Capture the cell that displays the provided text and extract its [X, Y] central coordinate. 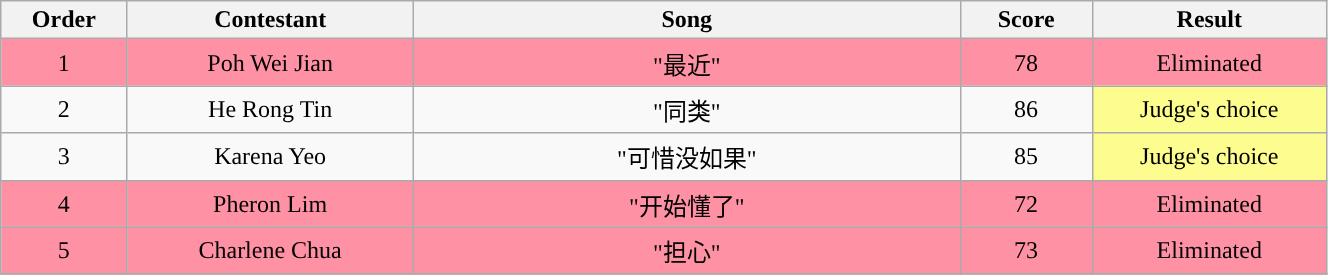
5 [64, 250]
2 [64, 110]
72 [1026, 204]
Karena Yeo [270, 156]
He Rong Tin [270, 110]
Order [64, 20]
Contestant [270, 20]
Score [1026, 20]
85 [1026, 156]
Pheron Lim [270, 204]
"最近" [686, 62]
78 [1026, 62]
"可惜没如果" [686, 156]
86 [1026, 110]
Charlene Chua [270, 250]
Result [1209, 20]
4 [64, 204]
Song [686, 20]
3 [64, 156]
"开始懂了" [686, 204]
1 [64, 62]
73 [1026, 250]
Poh Wei Jian [270, 62]
"担心" [686, 250]
"同类" [686, 110]
